Extract the (X, Y) coordinate from the center of the cell holding the provided text.  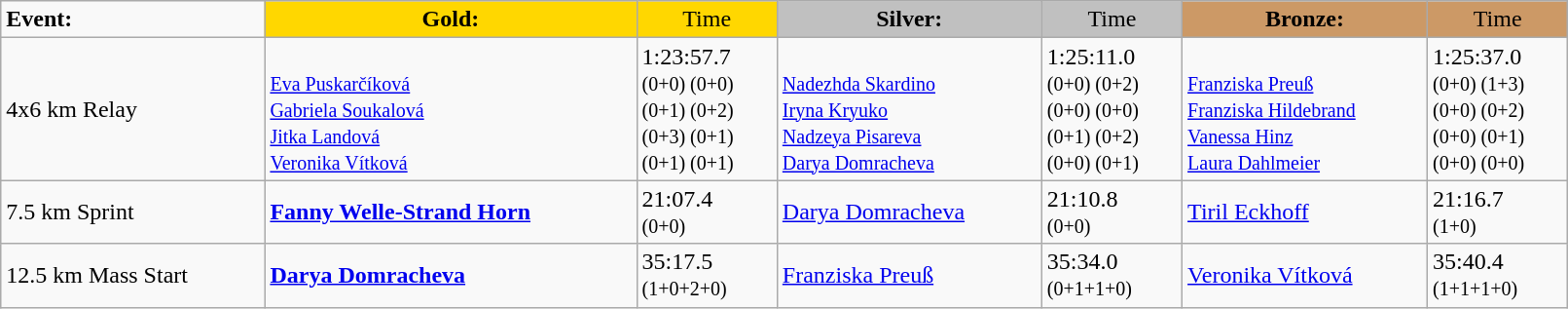
21:07.4(0+0) (707, 212)
Nadezhda SkardinoIryna KryukoNadzeya PisarevaDarya Domracheva (909, 109)
Bronze: (1305, 19)
Silver: (909, 19)
Eva PuskarčíkováGabriela SoukalováJitka LandováVeronika Vítková (451, 109)
1:25:37.0(0+0) (1+3)(0+0) (0+2)(0+0) (0+1)(0+0) (0+0) (1497, 109)
Veronika Vítková (1305, 275)
4x6 km Relay (132, 109)
21:10.8(0+0) (1112, 212)
Gold: (451, 19)
21:16.7(1+0) (1497, 212)
1:25:11.0(0+0) (0+2)(0+0) (0+0)(0+1) (0+2)(0+0) (0+1) (1112, 109)
35:17.5 (1+0+2+0) (707, 275)
35:34.0(0+1+1+0) (1112, 275)
Franziska PreußFranziska HildebrandVanessa HinzLaura Dahlmeier (1305, 109)
Fanny Welle-Strand Horn (451, 212)
Tiril Eckhoff (1305, 212)
35:40.4(1+1+1+0) (1497, 275)
Event: (132, 19)
1:23:57.7(0+0) (0+0)(0+1) (0+2)(0+3) (0+1)(0+1) (0+1) (707, 109)
Franziska Preuß (909, 275)
7.5 km Sprint (132, 212)
12.5 km Mass Start (132, 275)
